Output the [X, Y] coordinate of the center of the cell containing the given text.  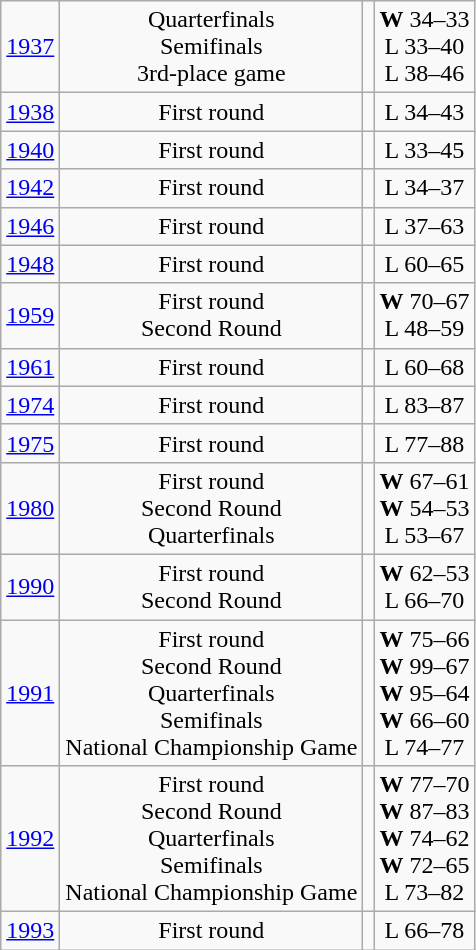
1974 [30, 405]
1993 [30, 931]
1948 [30, 264]
L 83–87 [424, 405]
W 70–67L 48–59 [424, 316]
W 77–70W 87–83W 74–62W 72–65L 73–82 [424, 839]
1990 [30, 586]
L 77–88 [424, 443]
1940 [30, 150]
1980 [30, 508]
L 60–65 [424, 264]
L 66–78 [424, 931]
1942 [30, 188]
W 67–61W 54–53L 53–67 [424, 508]
1938 [30, 112]
1959 [30, 316]
First roundSecond RoundQuarterfinals [212, 508]
L 37–63 [424, 226]
1991 [30, 693]
L 34–43 [424, 112]
1992 [30, 839]
1975 [30, 443]
1961 [30, 367]
W 34–33L 33–40L 38–46 [424, 47]
W 75–66W 99–67W 95–64W 66–60L 74–77 [424, 693]
1937 [30, 47]
QuarterfinalsSemifinals3rd-place game [212, 47]
W 62–53L 66–70 [424, 586]
L 33–45 [424, 150]
1946 [30, 226]
L 60–68 [424, 367]
L 34–37 [424, 188]
